Find where the given text appears and provide that cell's center as [x, y] coordinate. 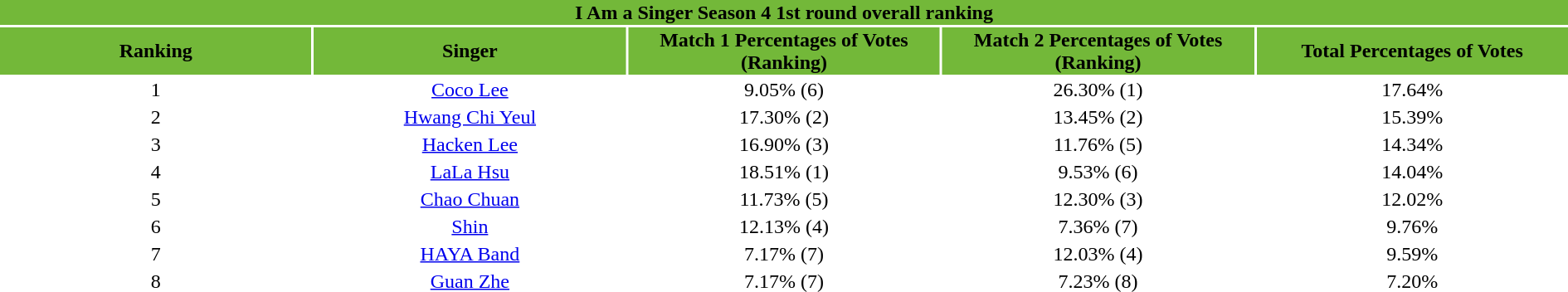
Hwang Chi Yeul [470, 117]
7.17% (7) [784, 254]
Match 2 Percentages of Votes (Ranking) [1098, 51]
Chao Chuan [470, 199]
I Am a Singer Season 4 1st round overall ranking [784, 12]
12.03% (4) [1098, 254]
12.13% (4) [784, 226]
9.53% (6) [1098, 172]
12.30% (3) [1098, 199]
15.39% [1412, 117]
12.02% [1412, 199]
14.34% [1412, 144]
4 [156, 172]
Hacken Lee [470, 144]
9.05% (6) [784, 90]
7.36% (7) [1098, 226]
2 [156, 117]
17.30% (2) [784, 117]
17.64% [1412, 90]
16.90% (3) [784, 144]
HAYA Band [470, 254]
11.76% (5) [1098, 144]
Match 1 Percentages of Votes (Ranking) [784, 51]
Singer [470, 51]
14.04% [1412, 172]
11.73% (5) [784, 199]
3 [156, 144]
13.45% (2) [1098, 117]
5 [156, 199]
LaLa Hsu [470, 172]
Shin [470, 226]
Coco Lee [470, 90]
9.76% [1412, 226]
Total Percentages of Votes [1412, 51]
9.59% [1412, 254]
6 [156, 226]
26.30% (1) [1098, 90]
7 [156, 254]
Ranking [156, 51]
1 [156, 90]
18.51% (1) [784, 172]
